Return the (X, Y) coordinate for the center point of the cell that contains the specified text.  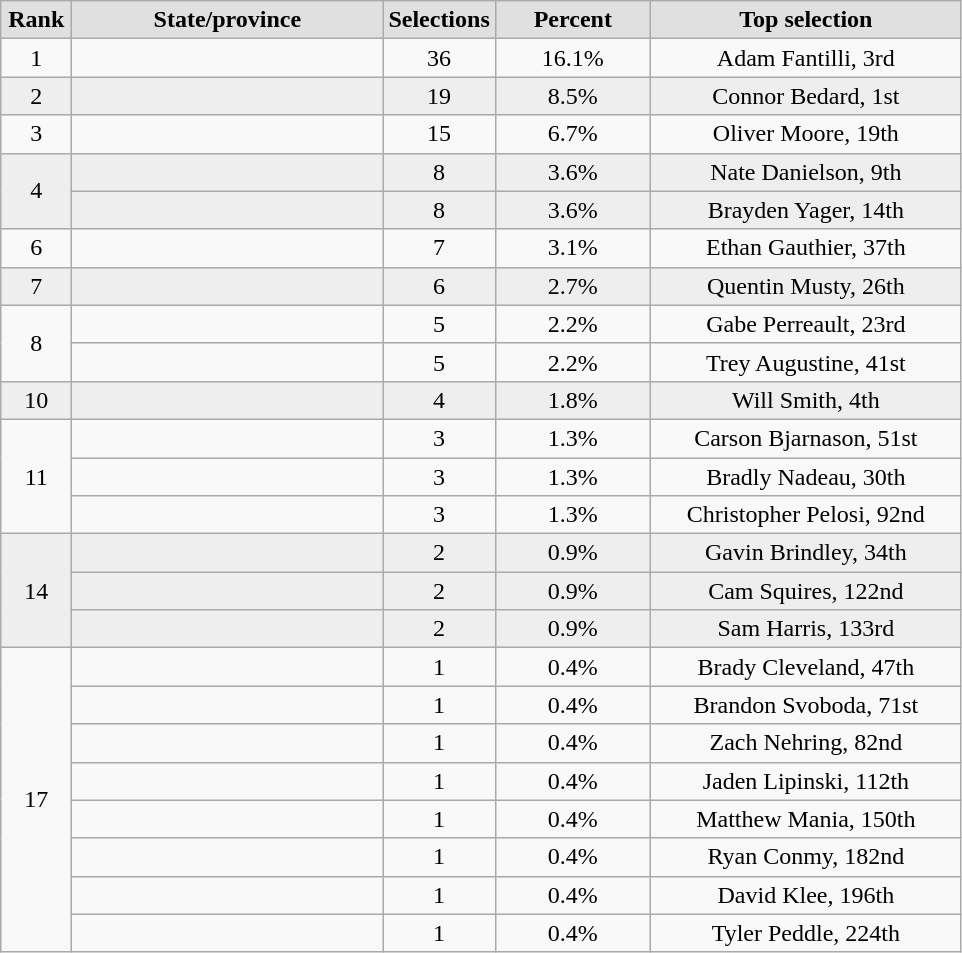
State/province (228, 20)
Christopher Pelosi, 92nd (806, 515)
Matthew Mania, 150th (806, 819)
Gabe Perreault, 23rd (806, 324)
Zach Nehring, 82nd (806, 743)
Connor Bedard, 1st (806, 96)
Brandon Svoboda, 71st (806, 705)
19 (439, 96)
Cam Squires, 122nd (806, 591)
Quentin Musty, 26th (806, 286)
Jaden Lipinski, 112th (806, 781)
Oliver Moore, 19th (806, 134)
6.7% (572, 134)
Carson Bjarnason, 51st (806, 438)
16.1% (572, 58)
Rank (36, 20)
36 (439, 58)
Sam Harris, 133rd (806, 629)
Ryan Conmy, 182nd (806, 857)
Brayden Yager, 14th (806, 210)
Nate Danielson, 9th (806, 172)
Top selection (806, 20)
Adam Fantilli, 3rd (806, 58)
Bradly Nadeau, 30th (806, 477)
Brady Cleveland, 47th (806, 667)
8.5% (572, 96)
10 (36, 400)
Ethan Gauthier, 37th (806, 248)
Percent (572, 20)
David Klee, 196th (806, 895)
Gavin Brindley, 34th (806, 553)
Selections (439, 20)
11 (36, 476)
17 (36, 800)
Trey Augustine, 41st (806, 362)
14 (36, 591)
3.1% (572, 248)
Tyler Peddle, 224th (806, 933)
1.8% (572, 400)
2.7% (572, 286)
Will Smith, 4th (806, 400)
15 (439, 134)
